Extract the [x, y] coordinate from the center of the cell holding the provided text.  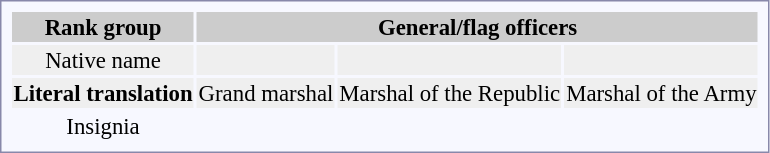
Native name [103, 60]
Marshal of the Republic [450, 93]
Literal translation [103, 93]
General/flag officers [478, 27]
Grand marshal [266, 93]
Marshal of the Army [662, 93]
Insignia [103, 126]
Rank group [103, 27]
